From the cell containing the given text, extract its center point as (X, Y) coordinate. 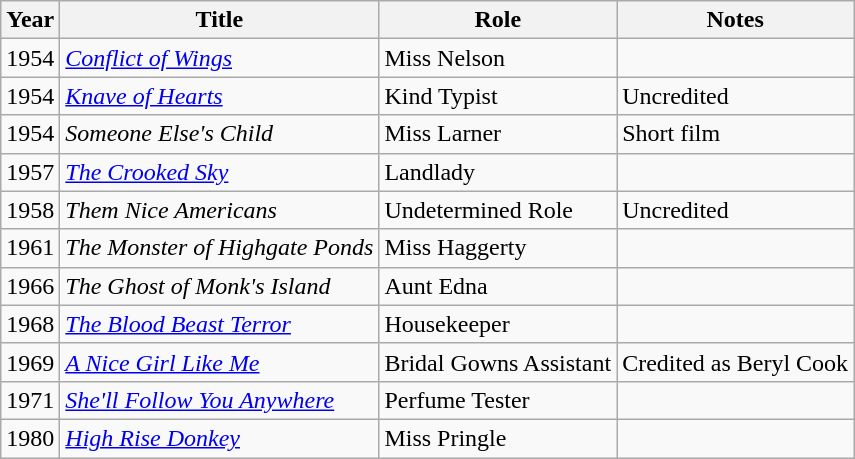
1957 (30, 172)
Housekeeper (498, 324)
1971 (30, 400)
Credited as Beryl Cook (736, 362)
The Monster of Highgate Ponds (220, 248)
High Rise Donkey (220, 438)
Perfume Tester (498, 400)
A Nice Girl Like Me (220, 362)
Undetermined Role (498, 210)
1980 (30, 438)
Role (498, 20)
1961 (30, 248)
Someone Else's Child (220, 134)
Short film (736, 134)
Year (30, 20)
The Ghost of Monk's Island (220, 286)
Title (220, 20)
Them Nice Americans (220, 210)
Landlady (498, 172)
1969 (30, 362)
Notes (736, 20)
She'll Follow You Anywhere (220, 400)
Bridal Gowns Assistant (498, 362)
Miss Larner (498, 134)
Miss Nelson (498, 58)
1966 (30, 286)
Miss Haggerty (498, 248)
Knave of Hearts (220, 96)
1968 (30, 324)
1958 (30, 210)
The Crooked Sky (220, 172)
Aunt Edna (498, 286)
Kind Typist (498, 96)
Miss Pringle (498, 438)
Conflict of Wings (220, 58)
The Blood Beast Terror (220, 324)
